Return the (x, y) coordinate for the center point of the cell that contains the specified text.  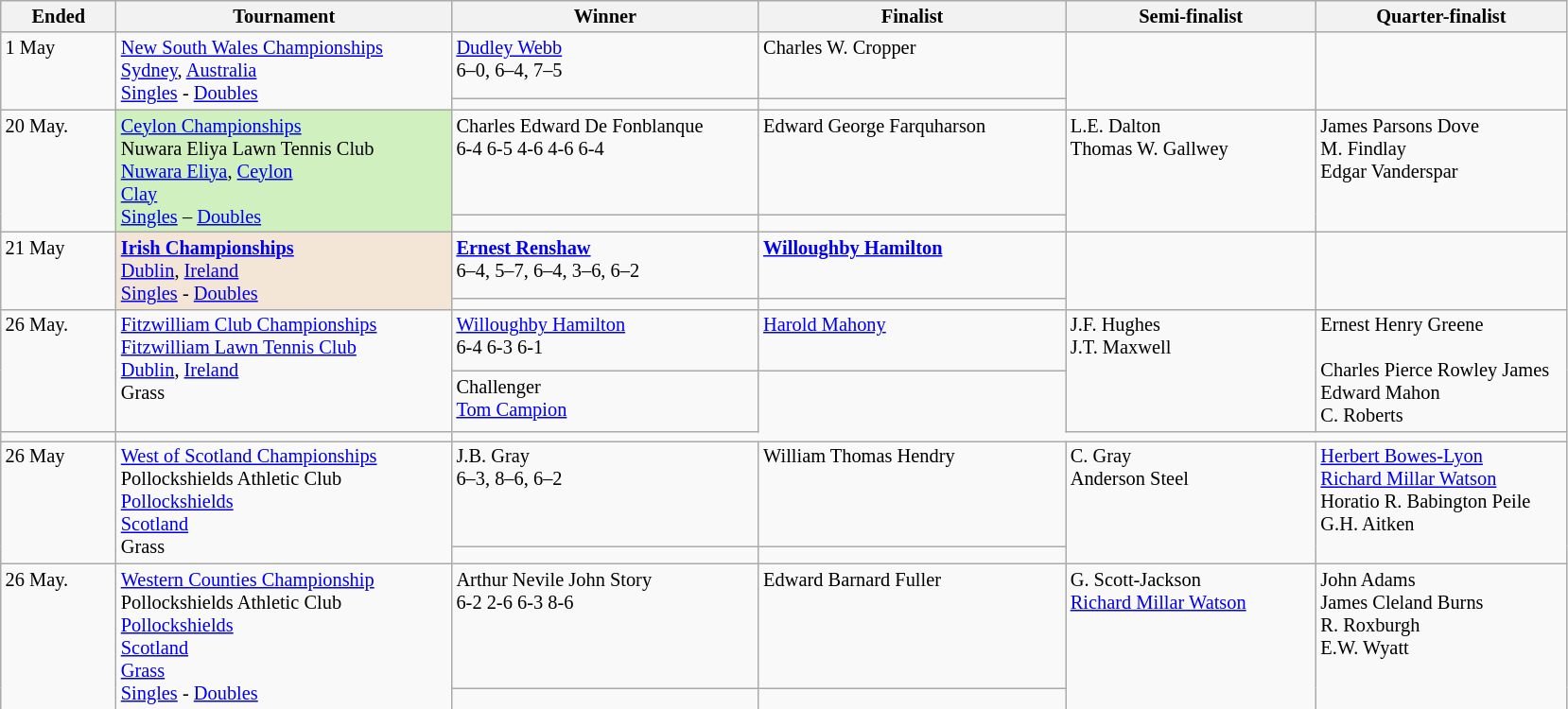
Finalist (912, 16)
G. Scott-Jackson Richard Millar Watson (1192, 636)
Ernest Henry Greene Charles Pierce Rowley James Edward Mahon C. Roberts (1441, 371)
West of Scotland ChampionshipsPollockshields Athletic ClubPollockshields ScotlandGrass (284, 502)
26 May (59, 502)
Ernest Renshaw6–4, 5–7, 6–4, 3–6, 6–2 (605, 265)
William Thomas Hendry (912, 493)
Willoughby Hamilton (912, 265)
C. Gray Anderson Steel (1192, 502)
Arthur Nevile John Story 6-2 2-6 6-3 8-6 (605, 626)
L.E. Dalton Thomas W. Gallwey (1192, 171)
Western Counties ChampionshipPollockshields Athletic ClubPollockshields Scotland GrassSingles - Doubles (284, 636)
Semi-finalist (1192, 16)
New South Wales ChampionshipsSydney, AustraliaSingles - Doubles (284, 71)
Quarter-finalist (1441, 16)
Harold Mahony (912, 340)
Dudley Webb6–0, 6–4, 7–5 (605, 65)
Herbert Bowes-Lyon Richard Millar Watson Horatio R. Babington Peile G.H. Aitken (1441, 502)
J.F. Hughes J.T. Maxwell (1192, 371)
John Adams James Cleland Burns R. Roxburgh E.W. Wyatt (1441, 636)
Winner (605, 16)
James Parsons Dove M. Findlay Edgar Vanderspar (1441, 171)
Ceylon ChampionshipsNuwara Eliya Lawn Tennis ClubNuwara Eliya, CeylonClaySingles – Doubles (284, 171)
Charles Edward De Fonblanque 6-4 6-5 4-6 4-6 6-4 (605, 163)
Ended (59, 16)
J.B. Gray6–3, 8–6, 6–2 (605, 493)
Edward George Farquharson (912, 163)
21 May (59, 270)
Tournament (284, 16)
20 May. (59, 171)
Charles W. Cropper (912, 65)
Challenger Tom Campion (605, 401)
Irish ChampionshipsDublin, IrelandSingles - Doubles (284, 270)
1 May (59, 71)
Edward Barnard Fuller (912, 626)
Willoughby Hamilton 6-4 6-3 6-1 (605, 340)
Fitzwilliam Club ChampionshipsFitzwilliam Lawn Tennis Club Dublin, IrelandGrass (284, 371)
